Capture the cell that displays the provided text and extract its (X, Y) central coordinate. 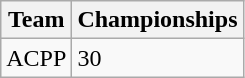
Championships (158, 20)
ACPP (36, 58)
Team (36, 20)
30 (158, 58)
